Pinpoint the cell where the given text exists, returning its [x, y] midpoint coordinate. 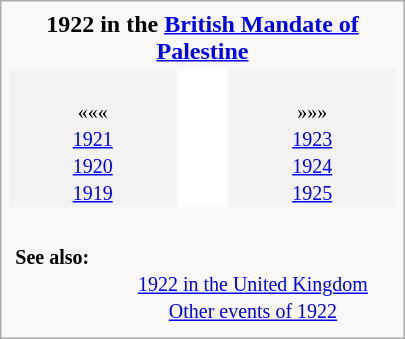
1922 in the British Mandate of Palestine [202, 38]
«««192119201919 [92, 138]
See also: 1922 in the United KingdomOther events of 1922 [202, 270]
»»»192319241925 [312, 138]
See also: [60, 284]
1922 in the United KingdomOther events of 1922 [254, 284]
